Determine the (X, Y) coordinate at the center of the cell enclosing the given text.  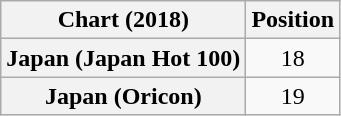
Position (293, 20)
Japan (Japan Hot 100) (124, 58)
Chart (2018) (124, 20)
18 (293, 58)
Japan (Oricon) (124, 96)
19 (293, 96)
